Extract the (X, Y) coordinate from the center of the cell holding the provided text.  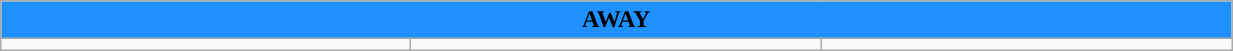
AWAY (616, 20)
